From the cell containing the given text, extract its center point as [X, Y] coordinate. 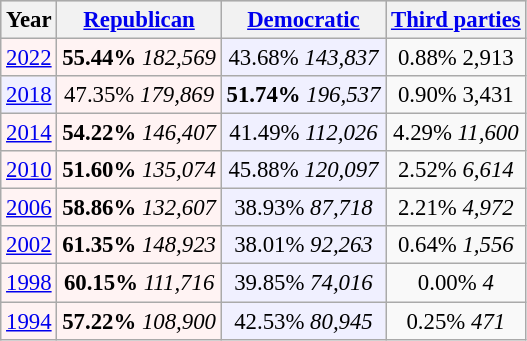
2006 [29, 208]
54.22% 146,407 [139, 133]
4.29% 11,600 [456, 133]
Republican [139, 20]
41.49% 112,026 [303, 133]
57.22% 108,900 [139, 321]
47.35% 179,869 [139, 95]
39.85% 74,016 [303, 283]
Year [29, 20]
2010 [29, 170]
51.60% 135,074 [139, 170]
0.25% 471 [456, 321]
0.88% 2,913 [456, 58]
2018 [29, 95]
38.01% 92,263 [303, 245]
42.53% 80,945 [303, 321]
2.21% 4,972 [456, 208]
Democratic [303, 20]
Third parties [456, 20]
45.88% 120,097 [303, 170]
43.68% 143,837 [303, 58]
2.52% 6,614 [456, 170]
0.90% 3,431 [456, 95]
60.15% 111,716 [139, 283]
1998 [29, 283]
2014 [29, 133]
55.44% 182,569 [139, 58]
0.00% 4 [456, 283]
38.93% 87,718 [303, 208]
61.35% 148,923 [139, 245]
1994 [29, 321]
0.64% 1,556 [456, 245]
51.74% 196,537 [303, 95]
2022 [29, 58]
2002 [29, 245]
58.86% 132,607 [139, 208]
